Determine the [X, Y] coordinate at the center of the cell enclosing the given text.  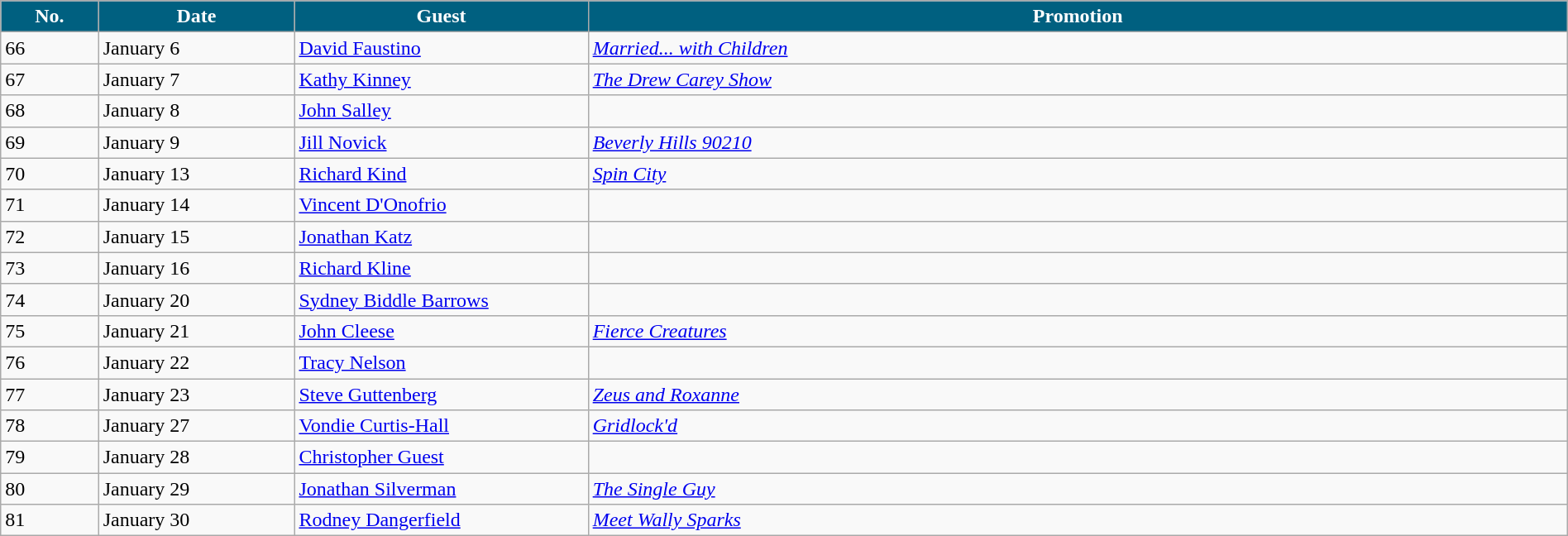
67 [50, 79]
Married... with Children [1078, 48]
69 [50, 142]
The Drew Carey Show [1078, 79]
Sydney Biddle Barrows [442, 299]
January 22 [197, 362]
John Cleese [442, 331]
January 23 [197, 395]
David Faustino [442, 48]
The Single Guy [1078, 489]
Richard Kline [442, 268]
Steve Guttenberg [442, 395]
January 8 [197, 111]
Date [197, 17]
January 7 [197, 79]
January 9 [197, 142]
John Salley [442, 111]
77 [50, 395]
January 30 [197, 520]
Vondie Curtis-Hall [442, 426]
73 [50, 268]
January 16 [197, 268]
Jonathan Silverman [442, 489]
January 13 [197, 174]
Guest [442, 17]
Promotion [1078, 17]
Gridlock'd [1078, 426]
76 [50, 362]
January 6 [197, 48]
Beverly Hills 90210 [1078, 142]
Zeus and Roxanne [1078, 395]
70 [50, 174]
January 14 [197, 205]
January 27 [197, 426]
January 15 [197, 237]
Meet Wally Sparks [1078, 520]
Kathy Kinney [442, 79]
Spin City [1078, 174]
78 [50, 426]
Tracy Nelson [442, 362]
74 [50, 299]
Jonathan Katz [442, 237]
80 [50, 489]
81 [50, 520]
January 29 [197, 489]
Richard Kind [442, 174]
January 21 [197, 331]
Vincent D'Onofrio [442, 205]
January 28 [197, 457]
January 20 [197, 299]
71 [50, 205]
Rodney Dangerfield [442, 520]
Christopher Guest [442, 457]
66 [50, 48]
Fierce Creatures [1078, 331]
79 [50, 457]
72 [50, 237]
68 [50, 111]
75 [50, 331]
No. [50, 17]
Jill Novick [442, 142]
